Locate the cell with the specified text and output its [X, Y] center coordinate. 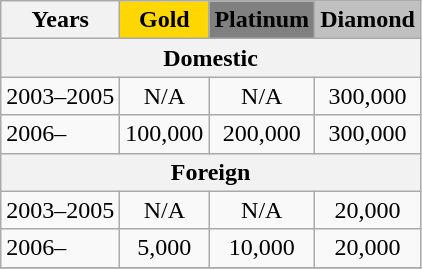
200,000 [262, 134]
100,000 [164, 134]
Platinum [262, 20]
Gold [164, 20]
Years [60, 20]
Domestic [211, 58]
5,000 [164, 248]
Diamond [368, 20]
10,000 [262, 248]
Foreign [211, 172]
